Identify which cell holds the provided text, then report its [x, y] central coordinate. 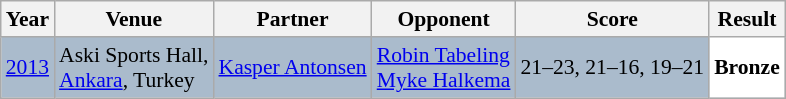
Kasper Antonsen [292, 68]
Score [613, 19]
Venue [134, 19]
2013 [28, 68]
Aski Sports Hall,Ankara, Turkey [134, 68]
Bronze [747, 68]
21–23, 21–16, 19–21 [613, 68]
Robin Tabeling Myke Halkema [444, 68]
Year [28, 19]
Opponent [444, 19]
Result [747, 19]
Partner [292, 19]
